Pinpoint the cell where the given text exists, returning its [X, Y] midpoint coordinate. 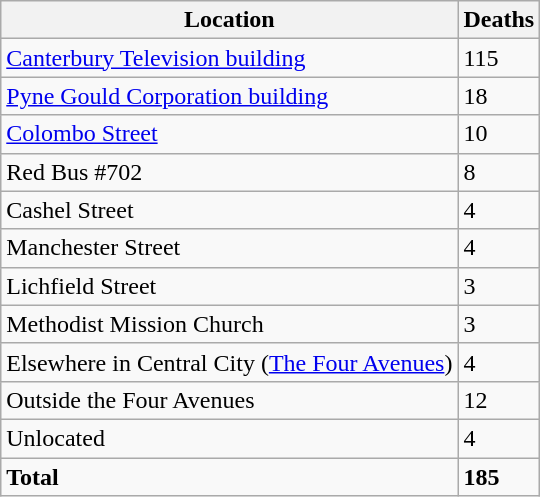
8 [499, 172]
Outside the Four Avenues [230, 400]
Cashel Street [230, 210]
Pyne Gould Corporation building [230, 96]
Unlocated [230, 438]
Elsewhere in Central City (The Four Avenues) [230, 362]
115 [499, 58]
Lichfield Street [230, 286]
Deaths [499, 20]
Red Bus #702 [230, 172]
12 [499, 400]
18 [499, 96]
Manchester Street [230, 248]
185 [499, 477]
10 [499, 134]
Canterbury Television building [230, 58]
Location [230, 20]
Total [230, 477]
Colombo Street [230, 134]
Methodist Mission Church [230, 324]
